Return the (X, Y) coordinate for the center point of the cell that contains the specified text.  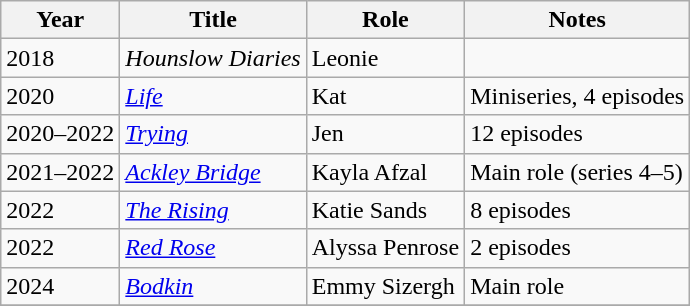
Katie Sands (385, 210)
Emmy Sizergh (385, 286)
Alyssa Penrose (385, 248)
Ackley Bridge (213, 172)
2 episodes (578, 248)
Bodkin (213, 286)
2020–2022 (60, 134)
The Rising (213, 210)
2020 (60, 96)
Miniseries, 4 episodes (578, 96)
Year (60, 20)
2018 (60, 58)
Red Rose (213, 248)
8 episodes (578, 210)
Notes (578, 20)
Leonie (385, 58)
Role (385, 20)
Jen (385, 134)
2021–2022 (60, 172)
2024 (60, 286)
Life (213, 96)
Kat (385, 96)
Main role (series 4–5) (578, 172)
Main role (578, 286)
12 episodes (578, 134)
Hounslow Diaries (213, 58)
Title (213, 20)
Kayla Afzal (385, 172)
Trying (213, 134)
